Identify which cell holds the provided text, then report its [x, y] central coordinate. 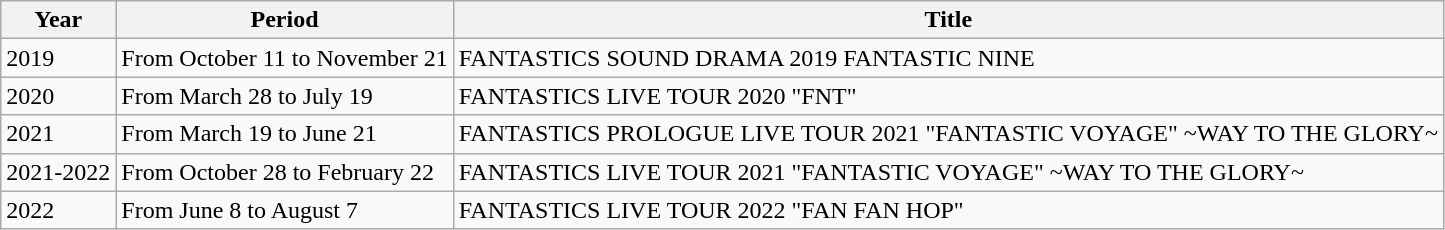
FANTASTICS LIVE TOUR 2022 "FAN FAN HOP" [948, 210]
Period [284, 20]
Year [58, 20]
FANTASTICS PROLOGUE LIVE TOUR 2021 "FANTASTIC VOYAGE" ~WAY TO THE GLORY~ [948, 134]
FANTASTICS LIVE TOUR 2020 "FNT" [948, 96]
From March 28 to July 19 [284, 96]
FANTASTICS LIVE TOUR 2021 "FANTASTIC VOYAGE" ~WAY TO THE GLORY~ [948, 172]
Title [948, 20]
From March 19 to June 21 [284, 134]
2021 [58, 134]
2021-2022 [58, 172]
FANTASTICS SOUND DRAMA 2019 FANTASTIC NINE [948, 58]
2022 [58, 210]
From June 8 to August 7 [284, 210]
From October 28 to February 22 [284, 172]
2020 [58, 96]
From October 11 to November 21 [284, 58]
2019 [58, 58]
